Scan for the cell matching the given text and deliver its [x, y] coordinate at center. 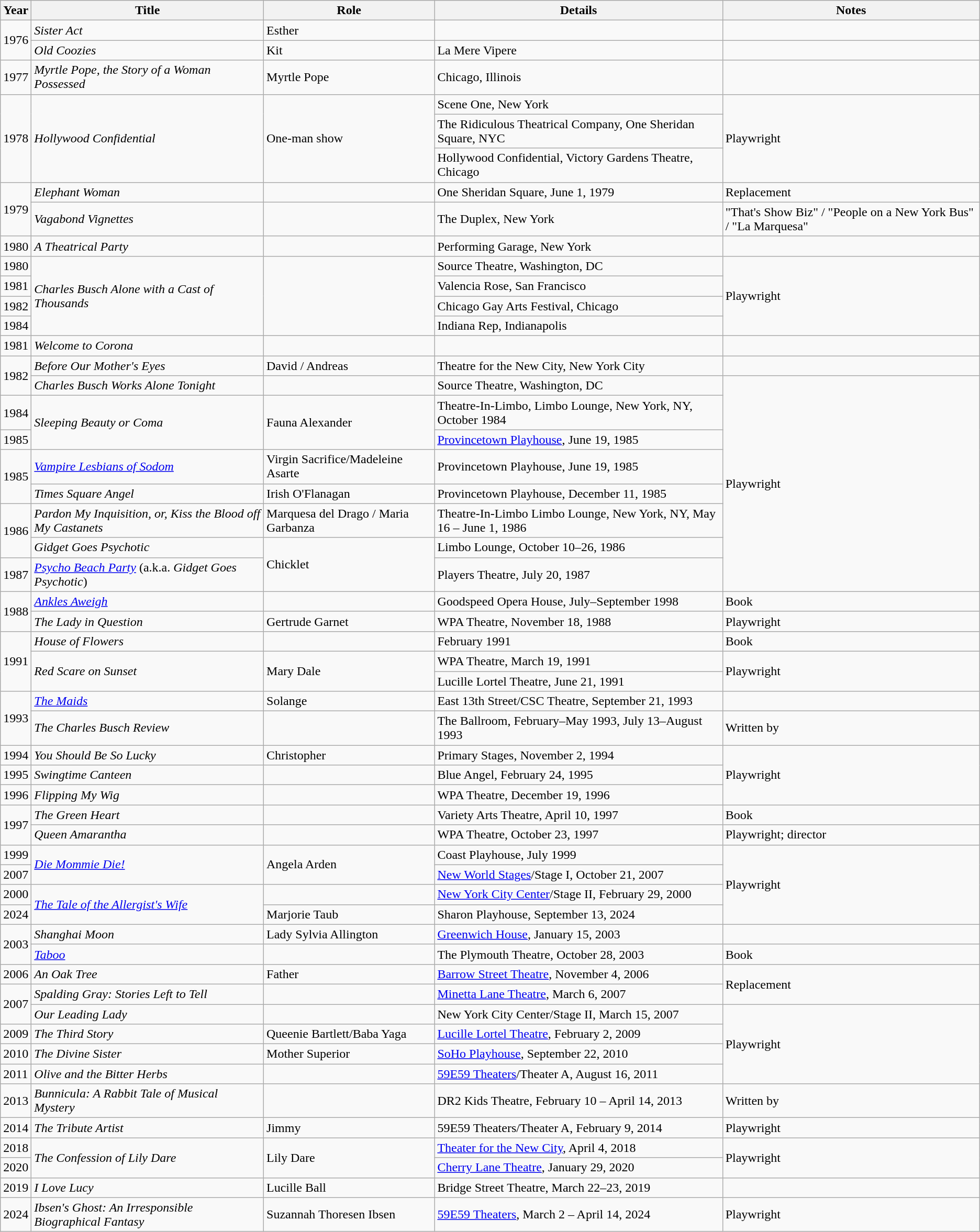
2006 [16, 974]
Bridge Street Theatre, March 22–23, 2019 [578, 1188]
The Charles Busch Review [148, 729]
Mary Dale [349, 671]
Primary Stages, November 2, 1994 [578, 755]
Red Scare on Sunset [148, 671]
Variety Arts Theatre, April 10, 1997 [578, 815]
The Ridiculous Theatrical Company, One Sheridan Square, NYC [578, 131]
59E59 Theaters/Theater A, February 9, 2014 [578, 1128]
Bunnicula: A Rabbit Tale of Musical Mystery [148, 1101]
Times Square Angel [148, 494]
Coast Playhouse, July 1999 [578, 855]
Provincetown Playhouse, December 11, 1985 [578, 494]
1977 [16, 77]
Lucille Ball [349, 1188]
1996 [16, 795]
Fauna Alexander [349, 423]
2003 [16, 944]
Chicago Gay Arts Festival, Chicago [578, 306]
The Plymouth Theatre, October 28, 2003 [578, 954]
2018 [16, 1148]
New York City Center/Stage II, February 29, 2000 [578, 894]
Die Mommie Die! [148, 865]
The Maids [148, 701]
Lady Sylvia Allington [349, 934]
One Sheridan Square, June 1, 1979 [578, 192]
1979 [16, 209]
You Should Be So Lucky [148, 755]
Vampire Lesbians of Sodom [148, 467]
Myrtle Pope, the Story of a Woman Possessed [148, 77]
The Ballroom, February–May 1993, July 13–August 1993 [578, 729]
A Theatrical Party [148, 246]
Greenwich House, January 15, 2003 [578, 934]
The Duplex, New York [578, 219]
WPA Theatre, November 18, 1988 [578, 621]
2000 [16, 894]
Queenie Bartlett/Baba Yaga [349, 1034]
1978 [16, 138]
Shanghai Moon [148, 934]
Title [148, 10]
One-man show [349, 138]
Our Leading Lady [148, 1014]
1994 [16, 755]
February 1991 [578, 641]
Myrtle Pope [349, 77]
Irish O'Flanagan [349, 494]
Jimmy [349, 1128]
Barrow Street Theatre, November 4, 2006 [578, 974]
Goodspeed Opera House, July–September 1998 [578, 601]
La Mere Vipere [578, 50]
Lucille Lortel Theatre, February 2, 2009 [578, 1034]
1995 [16, 775]
Esther [349, 30]
Lily Dare [349, 1158]
East 13th Street/CSC Theatre, September 21, 1993 [578, 701]
"That's Show Biz" / "People on a New York Bus" / "La Marquesa" [851, 219]
New World Stages/Stage I, October 21, 2007 [578, 875]
Father [349, 974]
Valencia Rose, San Francisco [578, 286]
Playwright; director [851, 835]
Angela Arden [349, 865]
Swingtime Canteen [148, 775]
House of Flowers [148, 641]
Taboo [148, 954]
1986 [16, 531]
Psycho Beach Party (a.k.a. Gidget Goes Psychotic) [148, 575]
WPA Theatre, December 19, 1996 [578, 795]
Queen Amarantha [148, 835]
Indiana Rep, Indianapolis [578, 326]
The Confession of Lily Dare [148, 1158]
Christopher [349, 755]
I Love Lucy [148, 1188]
1993 [16, 718]
Charles Busch Alone with a Cast of Thousands [148, 296]
An Oak Tree [148, 974]
Mother Superior [349, 1054]
Details [578, 10]
The Tale of the Allergist's Wife [148, 904]
2019 [16, 1188]
1991 [16, 661]
Year [16, 10]
Hollywood Confidential [148, 138]
Scene One, New York [578, 104]
Notes [851, 10]
Vagabond Vignettes [148, 219]
Kit [349, 50]
The Tribute Artist [148, 1128]
The Third Story [148, 1034]
Virgin Sacrifice/Madeleine Asarte [349, 467]
Ankles Aweigh [148, 601]
Sleeping Beauty or Coma [148, 423]
Marjorie Taub [349, 914]
2011 [16, 1074]
New York City Center/Stage II, March 15, 2007 [578, 1014]
Theatre-In-Limbo, Limbo Lounge, New York, NY, October 1984 [578, 412]
Pardon My Inquisition, or, Kiss the Blood off My Castanets [148, 520]
Olive and the Bitter Herbs [148, 1074]
Lucille Lortel Theatre, June 21, 1991 [578, 681]
1976 [16, 40]
2009 [16, 1034]
1999 [16, 855]
WPA Theatre, March 19, 1991 [578, 661]
Performing Garage, New York [578, 246]
The Green Heart [148, 815]
Solange [349, 701]
Flipping My Wig [148, 795]
Old Coozies [148, 50]
Before Our Mother's Eyes [148, 366]
Elephant Woman [148, 192]
Suzannah Thoresen Ibsen [349, 1214]
1988 [16, 611]
SoHo Playhouse, September 22, 2010 [578, 1054]
1987 [16, 575]
Hollywood Confidential, Victory Gardens Theatre, Chicago [578, 165]
59E59 Theaters/Theater A, August 16, 2011 [578, 1074]
The Lady in Question [148, 621]
Theatre-In-Limbo Limbo Lounge, New York, NY, May 16 – June 1, 1986 [578, 520]
Welcome to Corona [148, 346]
59E59 Theaters, March 2 – April 14, 2024 [578, 1214]
1997 [16, 825]
Cherry Lane Theatre, January 29, 2020 [578, 1168]
2020 [16, 1168]
Chicago, Illinois [578, 77]
2013 [16, 1101]
Sister Act [148, 30]
Role [349, 10]
Players Theatre, July 20, 1987 [578, 575]
Blue Angel, February 24, 1995 [578, 775]
Gidget Goes Psychotic [148, 547]
Limbo Lounge, October 10–26, 1986 [578, 547]
Marquesa del Drago / Maria Garbanza [349, 520]
Spalding Gray: Stories Left to Tell [148, 994]
2014 [16, 1128]
WPA Theatre, October 23, 1997 [578, 835]
DR2 Kids Theatre, February 10 – April 14, 2013 [578, 1101]
Theatre for the New City, New York City [578, 366]
Charles Busch Works Alone Tonight [148, 386]
Sharon Playhouse, September 13, 2024 [578, 914]
Minetta Lane Theatre, March 6, 2007 [578, 994]
Chicklet [349, 564]
Theater for the New City, April 4, 2018 [578, 1148]
2010 [16, 1054]
Ibsen's Ghost: An Irresponsible Biographical Fantasy [148, 1214]
David / Andreas [349, 366]
The Divine Sister [148, 1054]
Gertrude Garnet [349, 621]
